Find where the given text appears and provide that cell's center as (x, y) coordinate. 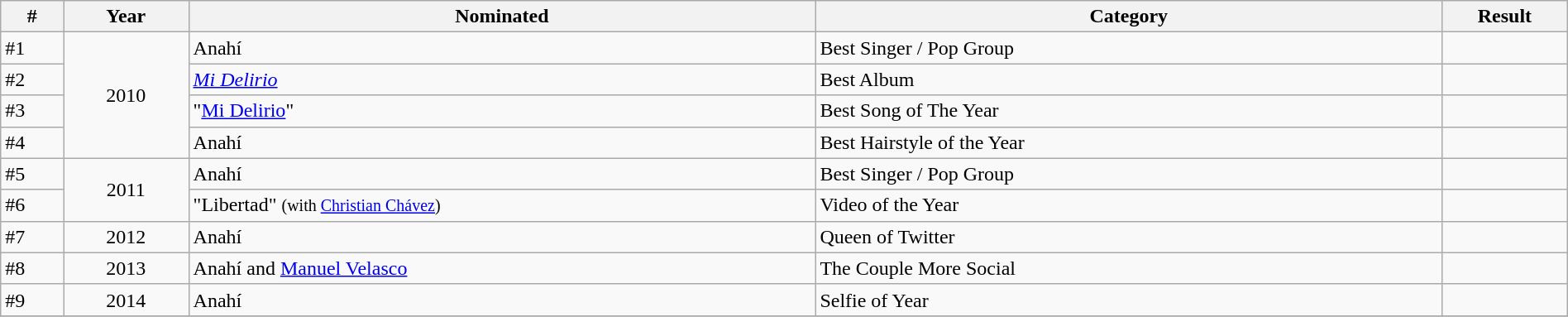
#2 (32, 79)
The Couple More Social (1129, 268)
#5 (32, 174)
#9 (32, 300)
2013 (126, 268)
# (32, 17)
Queen of Twitter (1129, 237)
#1 (32, 48)
2010 (126, 95)
Best Hairstyle of the Year (1129, 142)
Anahí and Manuel Velasco (502, 268)
Result (1505, 17)
Mi Delirio (502, 79)
Nominated (502, 17)
Category (1129, 17)
#6 (32, 205)
Best Album (1129, 79)
#7 (32, 237)
2011 (126, 190)
"Libertad" (with Christian Chávez) (502, 205)
Video of the Year (1129, 205)
#3 (32, 111)
Best Song of The Year (1129, 111)
"Mi Delirio" (502, 111)
#8 (32, 268)
2012 (126, 237)
#4 (32, 142)
Year (126, 17)
2014 (126, 300)
Selfie of Year (1129, 300)
